Identify which cell holds the provided text, then report its (X, Y) central coordinate. 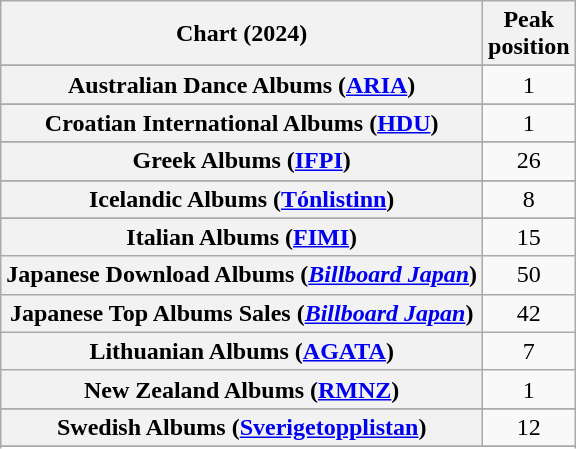
Italian Albums (FIMI) (242, 237)
15 (529, 237)
26 (529, 161)
Australian Dance Albums (ARIA) (242, 85)
Greek Albums (IFPI) (242, 161)
Peakposition (529, 34)
New Zealand Albums (RMNZ) (242, 389)
Swedish Albums (Sverigetopplistan) (242, 427)
Icelandic Albums (Tónlistinn) (242, 199)
50 (529, 275)
8 (529, 199)
Lithuanian Albums (AGATA) (242, 351)
Japanese Download Albums (Billboard Japan) (242, 275)
Croatian International Albums (HDU) (242, 123)
12 (529, 427)
Chart (2024) (242, 34)
42 (529, 313)
7 (529, 351)
Japanese Top Albums Sales (Billboard Japan) (242, 313)
